Return the [X, Y] coordinate for the center point of the cell that contains the specified text.  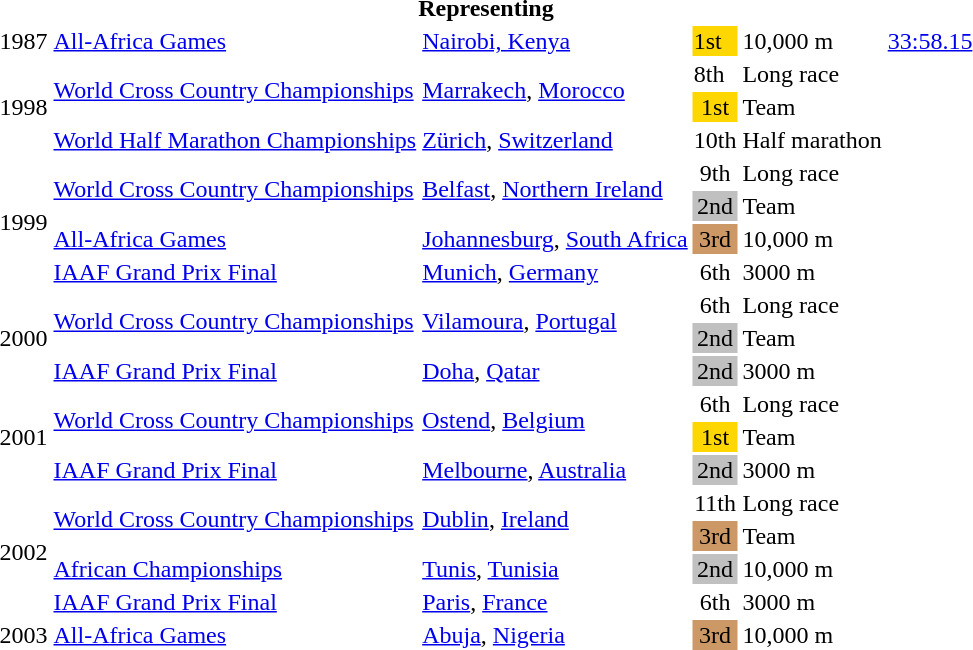
Paris, France [556, 602]
Doha, Qatar [556, 371]
Nairobi, Kenya [556, 41]
10th [715, 140]
Melbourne, Australia [556, 470]
Dublin, Ireland [556, 520]
Ostend, Belgium [556, 420]
8th [715, 74]
Marrakech, Morocco [556, 90]
World Half Marathon Championships [235, 140]
9th [715, 173]
11th [715, 503]
Belfast, Northern Ireland [556, 190]
Munich, Germany [556, 272]
Johannesburg, South Africa [556, 239]
Vilamoura, Portugal [556, 322]
Tunis, Tunisia [556, 569]
African Championships [235, 569]
Zürich, Switzerland [556, 140]
Half marathon [812, 140]
Abuja, Nigeria [556, 635]
